Provide the [X, Y] coordinate of the cell's center where the given text is located.  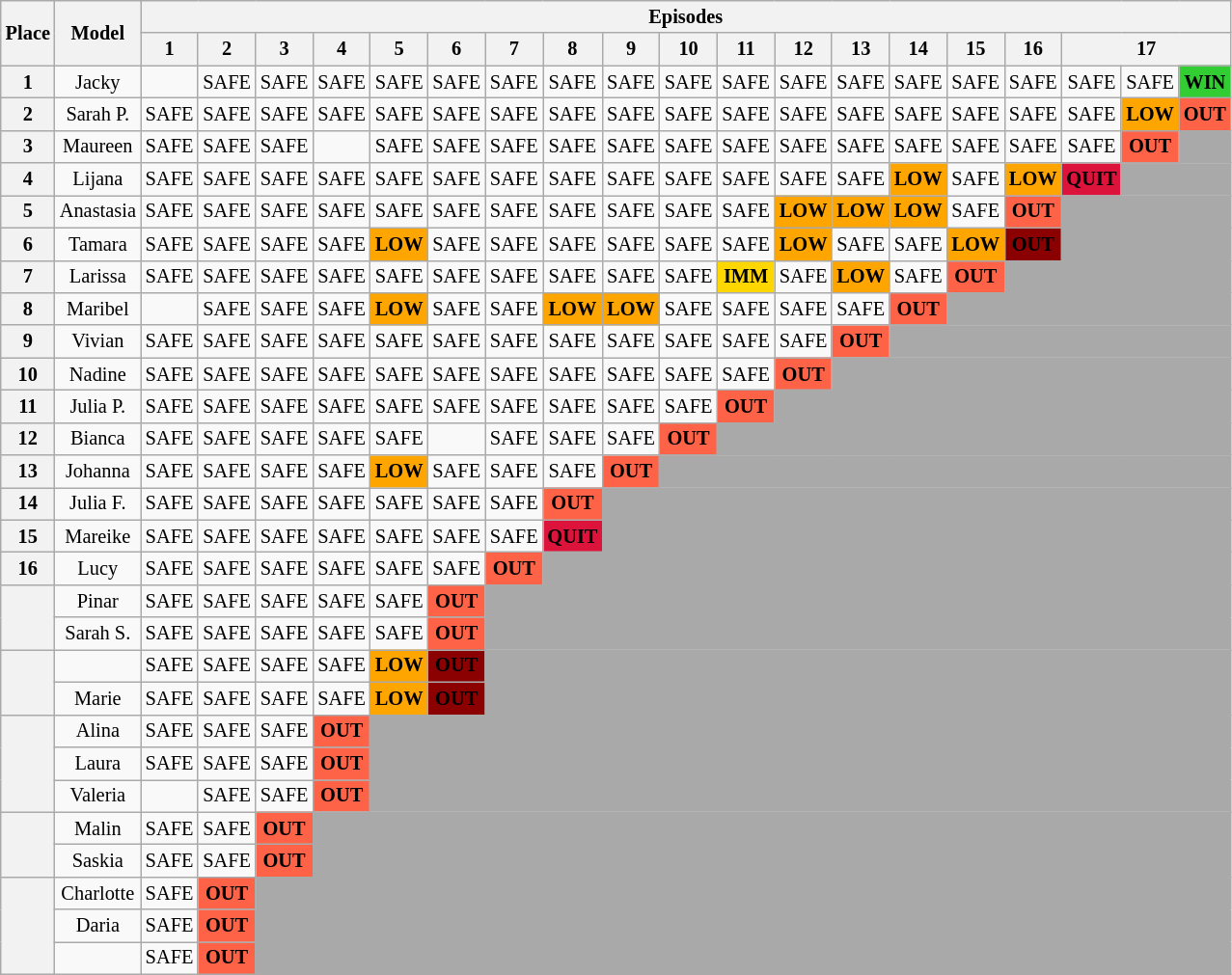
Mareike [98, 536]
Lijana [98, 179]
Valeria [98, 796]
Larissa [98, 277]
Vivian [98, 341]
Anastasia [98, 211]
Tamara [98, 244]
Johanna [98, 472]
Pinar [98, 601]
Laura [98, 763]
Julia F. [98, 503]
17 [1146, 49]
Place [28, 33]
Julia P. [98, 406]
Maureen [98, 147]
Malin [98, 828]
Saskia [98, 860]
Sarah P. [98, 114]
WIN [1205, 82]
IMM [746, 277]
Marie [98, 698]
Jacky [98, 82]
Nadine [98, 374]
Maribel [98, 309]
Lucy [98, 568]
Model [98, 33]
Alina [98, 731]
Daria [98, 926]
Episodes [686, 16]
Sarah S. [98, 634]
Bianca [98, 439]
Charlotte [98, 893]
